Extract the [x, y] coordinate from the center of the cell holding the provided text.  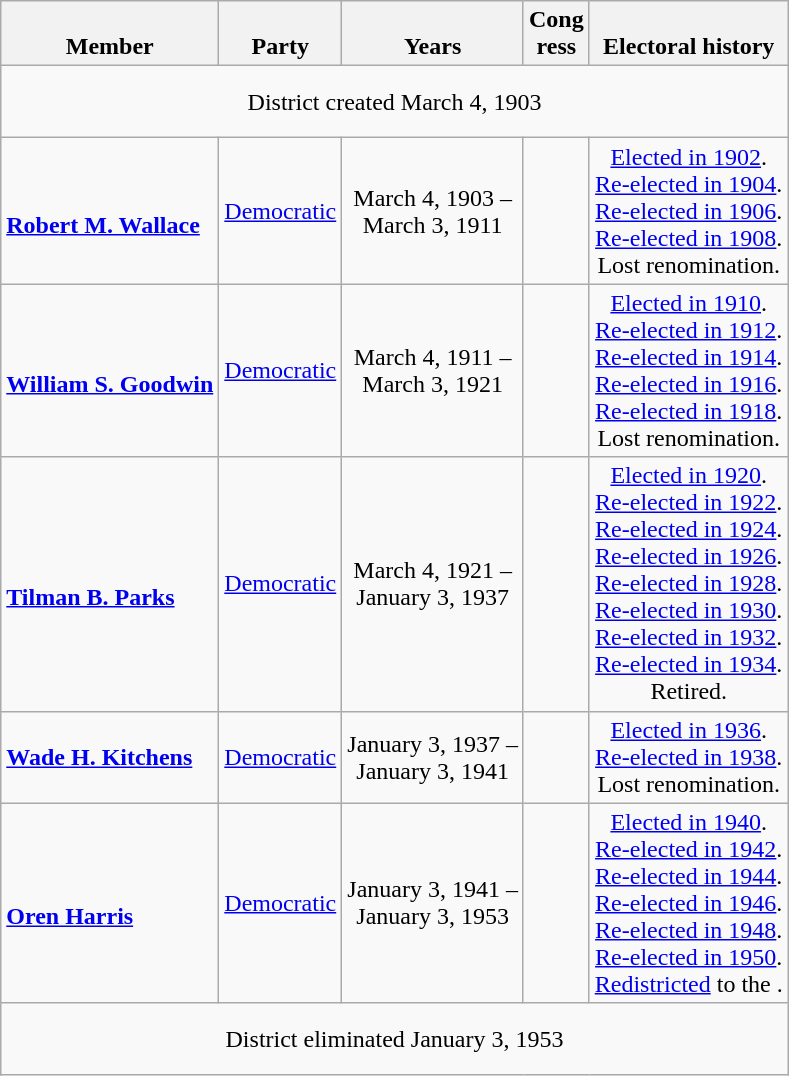
Robert M. Wallace [110, 211]
Elected in 1910.Re-elected in 1912.Re-elected in 1914.Re-elected in 1916.Re-elected in 1918.Lost renomination. [688, 370]
Years [433, 34]
District eliminated January 3, 1953 [395, 1039]
January 3, 1941 –January 3, 1953 [433, 903]
Elected in 1940.Re-elected in 1942.Re-elected in 1944.Re-elected in 1946.Re-elected in 1948.Re-elected in 1950.Redistricted to the . [688, 903]
March 4, 1903 –March 3, 1911 [433, 211]
Tilman B. Parks [110, 584]
Electoral history [688, 34]
Party [280, 34]
Elected in 1936.Re-elected in 1938.Lost renomination. [688, 757]
March 4, 1921 –January 3, 1937 [433, 584]
March 4, 1911 –March 3, 1921 [433, 370]
January 3, 1937 –January 3, 1941 [433, 757]
Wade H. Kitchens [110, 757]
Member [110, 34]
District created March 4, 1903 [395, 102]
William S. Goodwin [110, 370]
Congress [556, 34]
Elected in 1902.Re-elected in 1904.Re-elected in 1906.Re-elected in 1908.Lost renomination. [688, 211]
Oren Harris [110, 903]
